Output the (x, y) coordinate of the center of the cell containing the given text.  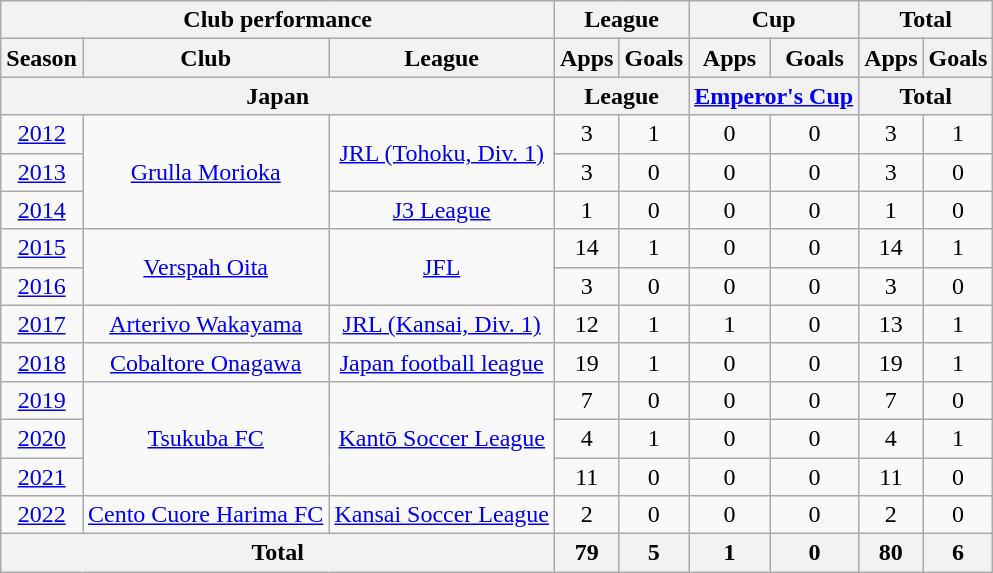
2018 (42, 362)
Tsukuba FC (205, 438)
JRL (Kansai, Div. 1) (442, 324)
Emperor's Cup (774, 96)
JFL (442, 267)
5 (654, 553)
Arterivo Wakayama (205, 324)
Club performance (278, 20)
2021 (42, 477)
Club (205, 58)
2022 (42, 515)
Grulla Morioka (205, 172)
2013 (42, 172)
80 (891, 553)
2015 (42, 248)
6 (958, 553)
Cup (774, 20)
Kantō Soccer League (442, 438)
79 (587, 553)
12 (587, 324)
2019 (42, 400)
2016 (42, 286)
Season (42, 58)
J3 League (442, 210)
2012 (42, 134)
Verspah Oita (205, 267)
Cento Cuore Harima FC (205, 515)
Japan football league (442, 362)
Cobaltore Onagawa (205, 362)
2020 (42, 438)
Kansai Soccer League (442, 515)
JRL (Tohoku, Div. 1) (442, 153)
2017 (42, 324)
2014 (42, 210)
Japan (278, 96)
13 (891, 324)
